Pinpoint the cell where the given text exists, returning its [x, y] midpoint coordinate. 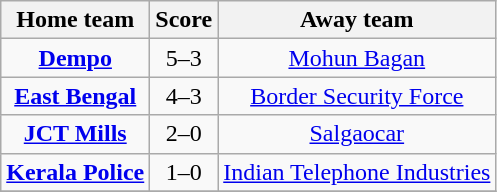
Score [184, 20]
2–0 [184, 134]
1–0 [184, 172]
Border Security Force [357, 96]
JCT Mills [76, 134]
Away team [357, 20]
Dempo [76, 58]
Kerala Police [76, 172]
Home team [76, 20]
Mohun Bagan [357, 58]
Indian Telephone Industries [357, 172]
4–3 [184, 96]
Salgaocar [357, 134]
East Bengal [76, 96]
5–3 [184, 58]
